Detect which cell encompasses the target text, then output its (x, y) center coordinate. 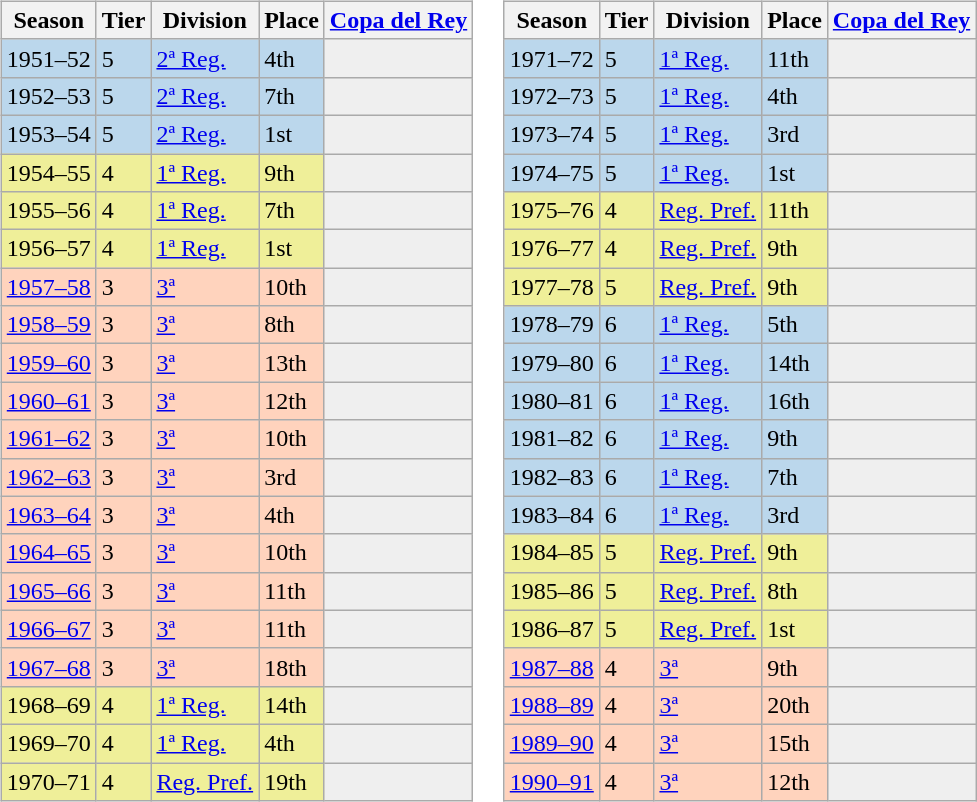
15th (795, 743)
1971–72 (552, 58)
16th (795, 401)
1981–82 (552, 439)
1990–91 (552, 781)
1979–80 (552, 363)
1954–55 (48, 173)
1966–67 (48, 629)
1956–57 (48, 249)
1969–70 (48, 743)
1986–87 (552, 629)
1988–89 (552, 705)
1976–77 (552, 249)
1967–68 (48, 667)
1957–58 (48, 287)
1973–74 (552, 134)
1964–65 (48, 553)
1951–52 (48, 58)
1984–85 (552, 553)
1953–54 (48, 134)
1952–53 (48, 96)
20th (795, 705)
1959–60 (48, 363)
1960–61 (48, 401)
1983–84 (552, 515)
1970–71 (48, 781)
1972–73 (552, 96)
1963–64 (48, 515)
1974–75 (552, 173)
1962–63 (48, 477)
1980–81 (552, 401)
1955–56 (48, 211)
1961–62 (48, 439)
1965–66 (48, 591)
1978–79 (552, 325)
1977–78 (552, 287)
19th (292, 781)
5th (795, 325)
1982–83 (552, 477)
1975–76 (552, 211)
18th (292, 667)
13th (292, 363)
1958–59 (48, 325)
1968–69 (48, 705)
1989–90 (552, 743)
1985–86 (552, 591)
1987–88 (552, 667)
